Locate the cell with the specified text and output its (x, y) center coordinate. 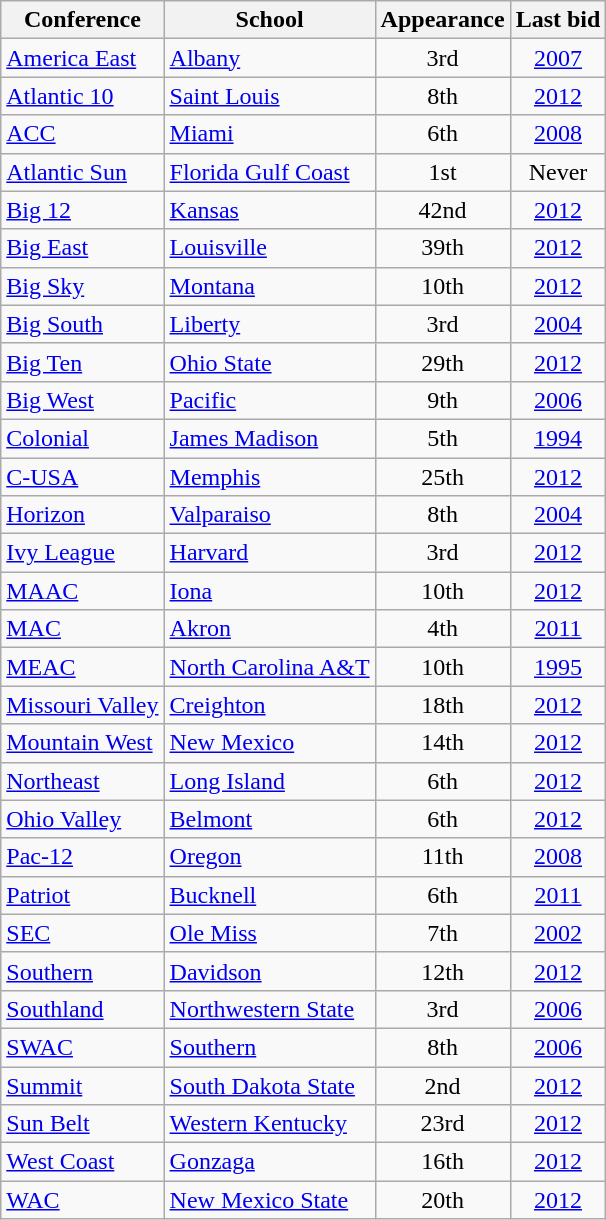
Sun Belt (82, 1124)
Horizon (82, 515)
Missouri Valley (82, 705)
Big Sky (82, 286)
Big Ten (82, 362)
SEC (82, 933)
29th (442, 362)
Liberty (270, 324)
18th (442, 705)
America East (82, 58)
MAAC (82, 591)
20th (442, 1200)
12th (442, 971)
Creighton (270, 705)
2nd (442, 1085)
Summit (82, 1085)
MEAC (82, 667)
Harvard (270, 553)
16th (442, 1162)
4th (442, 629)
25th (442, 477)
Bucknell (270, 895)
Never (558, 172)
School (270, 20)
Ohio Valley (82, 819)
42nd (442, 210)
Atlantic Sun (82, 172)
SWAC (82, 1047)
2007 (558, 58)
New Mexico State (270, 1200)
Long Island (270, 781)
Conference (82, 20)
Kansas (270, 210)
Oregon (270, 857)
Florida Gulf Coast (270, 172)
Belmont (270, 819)
Albany (270, 58)
Big West (82, 400)
Mountain West (82, 743)
Big East (82, 248)
Pac-12 (82, 857)
Atlantic 10 (82, 96)
7th (442, 933)
11th (442, 857)
ACC (82, 134)
C-USA (82, 477)
39th (442, 248)
Ole Miss (270, 933)
Pacific (270, 400)
Davidson (270, 971)
Louisville (270, 248)
West Coast (82, 1162)
14th (442, 743)
Southland (82, 1009)
James Madison (270, 438)
23rd (442, 1124)
New Mexico (270, 743)
Montana (270, 286)
Patriot (82, 895)
2002 (558, 933)
Ohio State (270, 362)
Gonzaga (270, 1162)
Miami (270, 134)
North Carolina A&T (270, 667)
South Dakota State (270, 1085)
WAC (82, 1200)
MAC (82, 629)
5th (442, 438)
9th (442, 400)
Western Kentucky (270, 1124)
Akron (270, 629)
Iona (270, 591)
Appearance (442, 20)
Northeast (82, 781)
Big South (82, 324)
Ivy League (82, 553)
Colonial (82, 438)
Northwestern State (270, 1009)
1994 (558, 438)
Memphis (270, 477)
1st (442, 172)
1995 (558, 667)
Saint Louis (270, 96)
Last bid (558, 20)
Big 12 (82, 210)
Valparaiso (270, 515)
